Locate the cell with the specified text and output its (x, y) center coordinate. 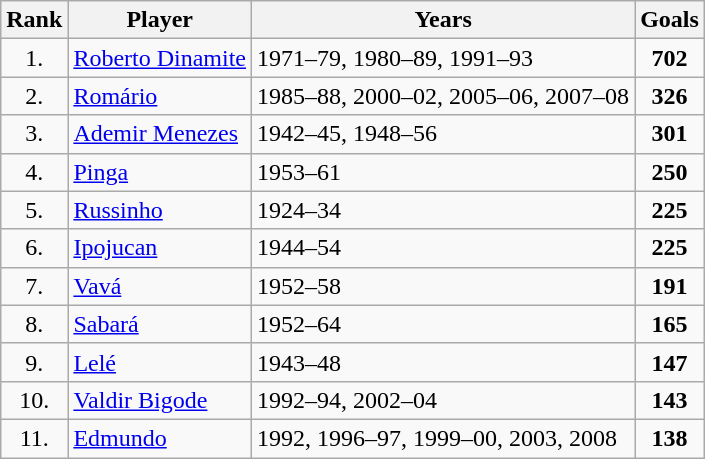
Valdir Bigode (160, 400)
138 (670, 438)
Pinga (160, 172)
1. (34, 58)
Ipojucan (160, 248)
Roberto Dinamite (160, 58)
Edmundo (160, 438)
Goals (670, 20)
Romário (160, 96)
1992–94, 2002–04 (444, 400)
1971–79, 1980–89, 1991–93 (444, 58)
165 (670, 324)
1952–64 (444, 324)
1985–88, 2000–02, 2005–06, 2007–08 (444, 96)
250 (670, 172)
1944–54 (444, 248)
1992, 1996–97, 1999–00, 2003, 2008 (444, 438)
3. (34, 134)
Years (444, 20)
702 (670, 58)
4. (34, 172)
1942–45, 1948–56 (444, 134)
1953–61 (444, 172)
Vavá (160, 286)
Rank (34, 20)
5. (34, 210)
Russinho (160, 210)
2. (34, 96)
147 (670, 362)
Ademir Menezes (160, 134)
10. (34, 400)
6. (34, 248)
8. (34, 324)
326 (670, 96)
Sabará (160, 324)
7. (34, 286)
11. (34, 438)
1924–34 (444, 210)
143 (670, 400)
Lelé (160, 362)
301 (670, 134)
191 (670, 286)
9. (34, 362)
Player (160, 20)
1943–48 (444, 362)
1952–58 (444, 286)
